From the cell containing the given text, extract its center point as (X, Y) coordinate. 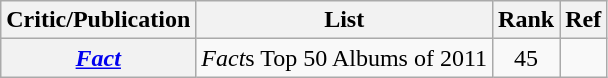
List (344, 20)
Facts Top 50 Albums of 2011 (344, 58)
Ref (584, 20)
Fact (98, 58)
Rank (526, 20)
45 (526, 58)
Critic/Publication (98, 20)
